Provide the [x, y] coordinate of the cell's center where the given text is located.  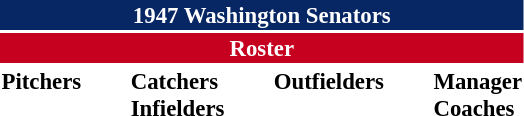
1947 Washington Senators [262, 15]
Roster [262, 48]
